Detect which cell encompasses the target text, then output its [X, Y] center coordinate. 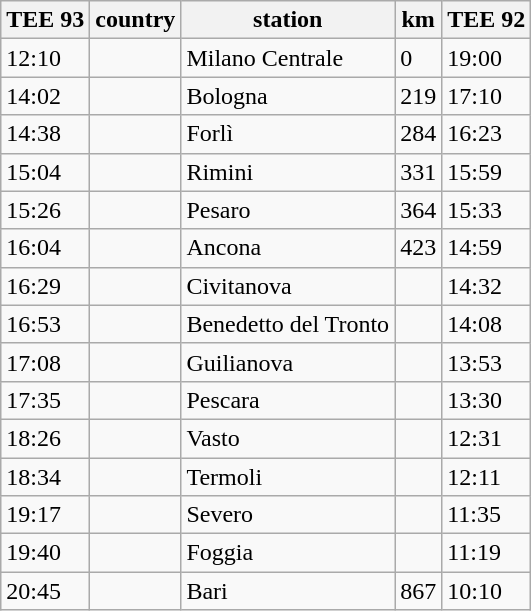
13:53 [486, 362]
Ancona [288, 248]
Bologna [288, 96]
14:08 [486, 324]
country [136, 20]
Rimini [288, 172]
14:02 [46, 96]
364 [418, 210]
0 [418, 58]
Pesaro [288, 210]
20:45 [46, 591]
Guilianova [288, 362]
Pescara [288, 400]
14:38 [46, 134]
Termoli [288, 477]
18:26 [46, 438]
TEE 93 [46, 20]
Milano Centrale [288, 58]
13:30 [486, 400]
219 [418, 96]
station [288, 20]
Severo [288, 515]
15:04 [46, 172]
12:11 [486, 477]
16:29 [46, 286]
17:35 [46, 400]
15:26 [46, 210]
17:10 [486, 96]
Forlì [288, 134]
16:23 [486, 134]
14:59 [486, 248]
15:33 [486, 210]
19:40 [46, 553]
Foggia [288, 553]
331 [418, 172]
16:04 [46, 248]
11:19 [486, 553]
11:35 [486, 515]
Vasto [288, 438]
12:10 [46, 58]
19:00 [486, 58]
14:32 [486, 286]
10:10 [486, 591]
19:17 [46, 515]
423 [418, 248]
15:59 [486, 172]
Civitanova [288, 286]
Benedetto del Tronto [288, 324]
17:08 [46, 362]
16:53 [46, 324]
km [418, 20]
867 [418, 591]
284 [418, 134]
12:31 [486, 438]
Bari [288, 591]
TEE 92 [486, 20]
18:34 [46, 477]
